Provide the [X, Y] coordinate of the cell's center where the given text is located.  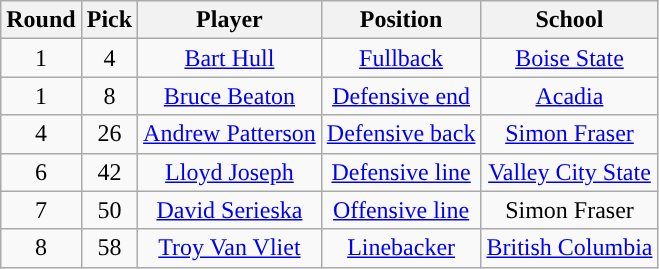
Linebacker [401, 248]
Fullback [401, 58]
Valley City State [570, 172]
Bruce Beaton [230, 96]
Round [41, 20]
58 [109, 248]
6 [41, 172]
Boise State [570, 58]
Defensive end [401, 96]
42 [109, 172]
Defensive back [401, 134]
Pick [109, 20]
David Serieska [230, 210]
Bart Hull [230, 58]
British Columbia [570, 248]
Defensive line [401, 172]
26 [109, 134]
Lloyd Joseph [230, 172]
Troy Van Vliet [230, 248]
Acadia [570, 96]
Andrew Patterson [230, 134]
School [570, 20]
Player [230, 20]
Offensive line [401, 210]
Position [401, 20]
7 [41, 210]
50 [109, 210]
